For the text-containing cell, return its midpoint in (X, Y) coordinate format. 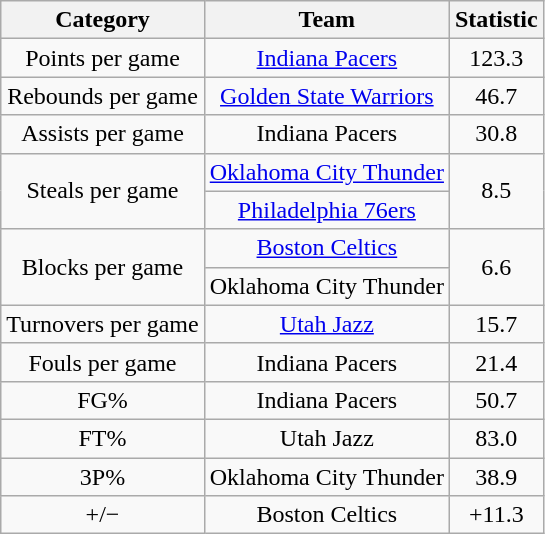
3P% (102, 477)
Rebounds per game (102, 96)
Category (102, 20)
FG% (102, 400)
83.0 (496, 438)
Golden State Warriors (326, 96)
Blocks per game (102, 267)
+/− (102, 515)
Statistic (496, 20)
6.6 (496, 267)
46.7 (496, 96)
Points per game (102, 58)
38.9 (496, 477)
50.7 (496, 400)
Turnovers per game (102, 324)
Assists per game (102, 134)
Philadelphia 76ers (326, 210)
123.3 (496, 58)
15.7 (496, 324)
+11.3 (496, 515)
30.8 (496, 134)
FT% (102, 438)
Steals per game (102, 191)
8.5 (496, 191)
Team (326, 20)
21.4 (496, 362)
Fouls per game (102, 362)
